For the text-containing cell, return its midpoint in [x, y] coordinate format. 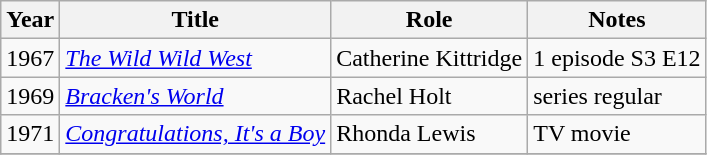
1969 [30, 96]
Catherine Kittridge [430, 58]
Year [30, 20]
TV movie [617, 134]
Role [430, 20]
1971 [30, 134]
The Wild Wild West [196, 58]
Rhonda Lewis [430, 134]
series regular [617, 96]
Notes [617, 20]
Title [196, 20]
Rachel Holt [430, 96]
1 episode S3 E12 [617, 58]
1967 [30, 58]
Congratulations, It's a Boy [196, 134]
Bracken's World [196, 96]
